Detect which cell encompasses the target text, then output its [X, Y] center coordinate. 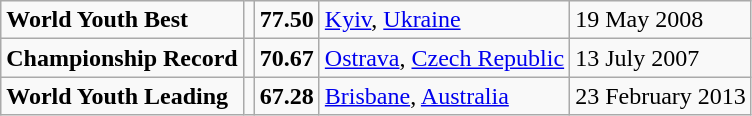
19 May 2008 [661, 20]
70.67 [286, 58]
World Youth Leading [122, 96]
13 July 2007 [661, 58]
77.50 [286, 20]
Brisbane, Australia [444, 96]
Championship Record [122, 58]
67.28 [286, 96]
Kyiv, Ukraine [444, 20]
23 February 2013 [661, 96]
Ostrava, Czech Republic [444, 58]
World Youth Best [122, 20]
